From the cell containing the given text, extract its center point as (x, y) coordinate. 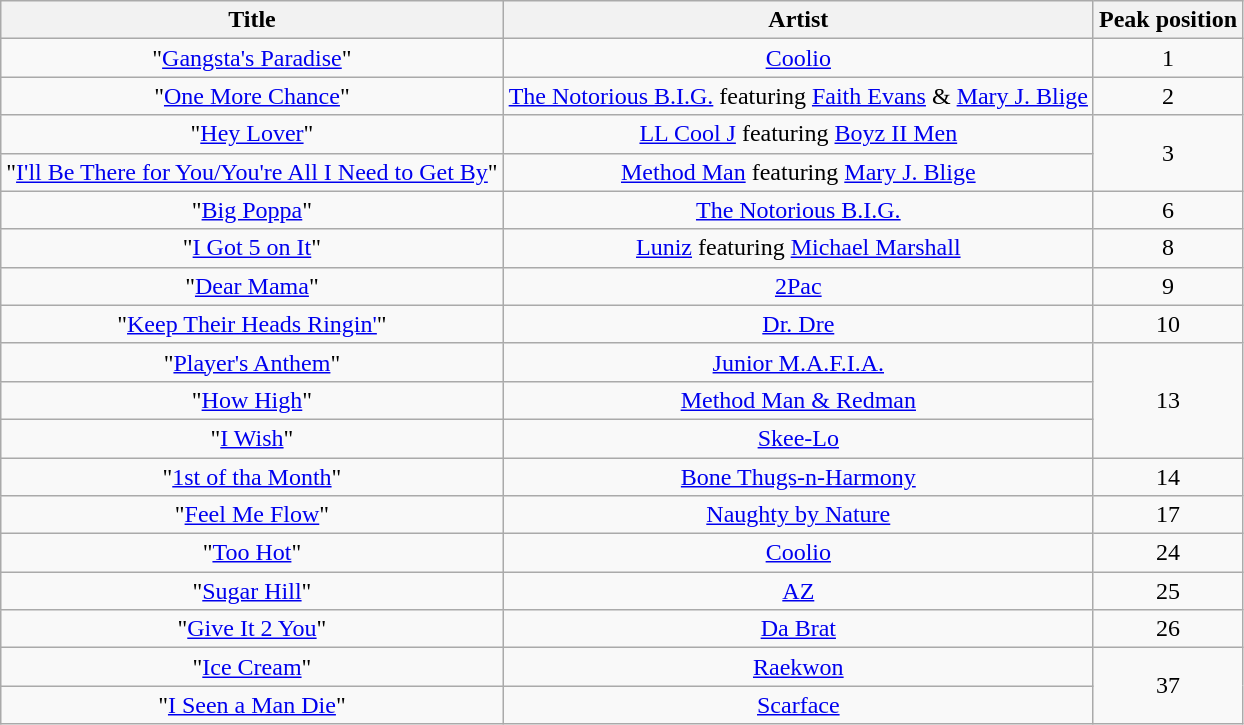
"How High" (252, 400)
"1st of tha Month" (252, 477)
Luniz featuring Michael Marshall (798, 248)
8 (1168, 248)
Dr. Dre (798, 324)
Raekwon (798, 667)
Junior M.A.F.I.A. (798, 362)
"I Seen a Man Die" (252, 705)
26 (1168, 629)
Bone Thugs-n-Harmony (798, 477)
"Gangsta's Paradise" (252, 58)
Method Man & Redman (798, 400)
Title (252, 20)
13 (1168, 400)
"Big Poppa" (252, 210)
"I Got 5 on It" (252, 248)
"Feel Me Flow" (252, 515)
10 (1168, 324)
Scarface (798, 705)
"Too Hot" (252, 553)
Artist (798, 20)
1 (1168, 58)
6 (1168, 210)
25 (1168, 591)
"I Wish" (252, 438)
LL Cool J featuring Boyz II Men (798, 134)
"Give It 2 You" (252, 629)
2 (1168, 96)
14 (1168, 477)
2Pac (798, 286)
"One More Chance" (252, 96)
"Ice Cream" (252, 667)
The Notorious B.I.G. featuring Faith Evans & Mary J. Blige (798, 96)
AZ (798, 591)
9 (1168, 286)
"Dear Mama" (252, 286)
Da Brat (798, 629)
"I'll Be There for You/You're All I Need to Get By" (252, 172)
24 (1168, 553)
17 (1168, 515)
3 (1168, 153)
37 (1168, 686)
Peak position (1168, 20)
Naughty by Nature (798, 515)
Method Man featuring Mary J. Blige (798, 172)
The Notorious B.I.G. (798, 210)
"Keep Their Heads Ringin'" (252, 324)
"Sugar Hill" (252, 591)
"Hey Lover" (252, 134)
Skee-Lo (798, 438)
"Player's Anthem" (252, 362)
